For the text-containing cell, return its midpoint in [x, y] coordinate format. 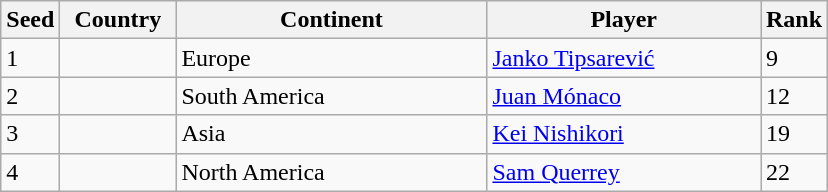
Player [624, 20]
South America [332, 96]
1 [30, 58]
Sam Querrey [624, 172]
Seed [30, 20]
3 [30, 134]
Asia [332, 134]
Europe [332, 58]
9 [794, 58]
Country [118, 20]
Juan Mónaco [624, 96]
Kei Nishikori [624, 134]
Continent [332, 20]
Janko Tipsarević [624, 58]
Rank [794, 20]
4 [30, 172]
22 [794, 172]
12 [794, 96]
19 [794, 134]
North America [332, 172]
2 [30, 96]
